Extract the (X, Y) coordinate from the center of the cell holding the provided text.  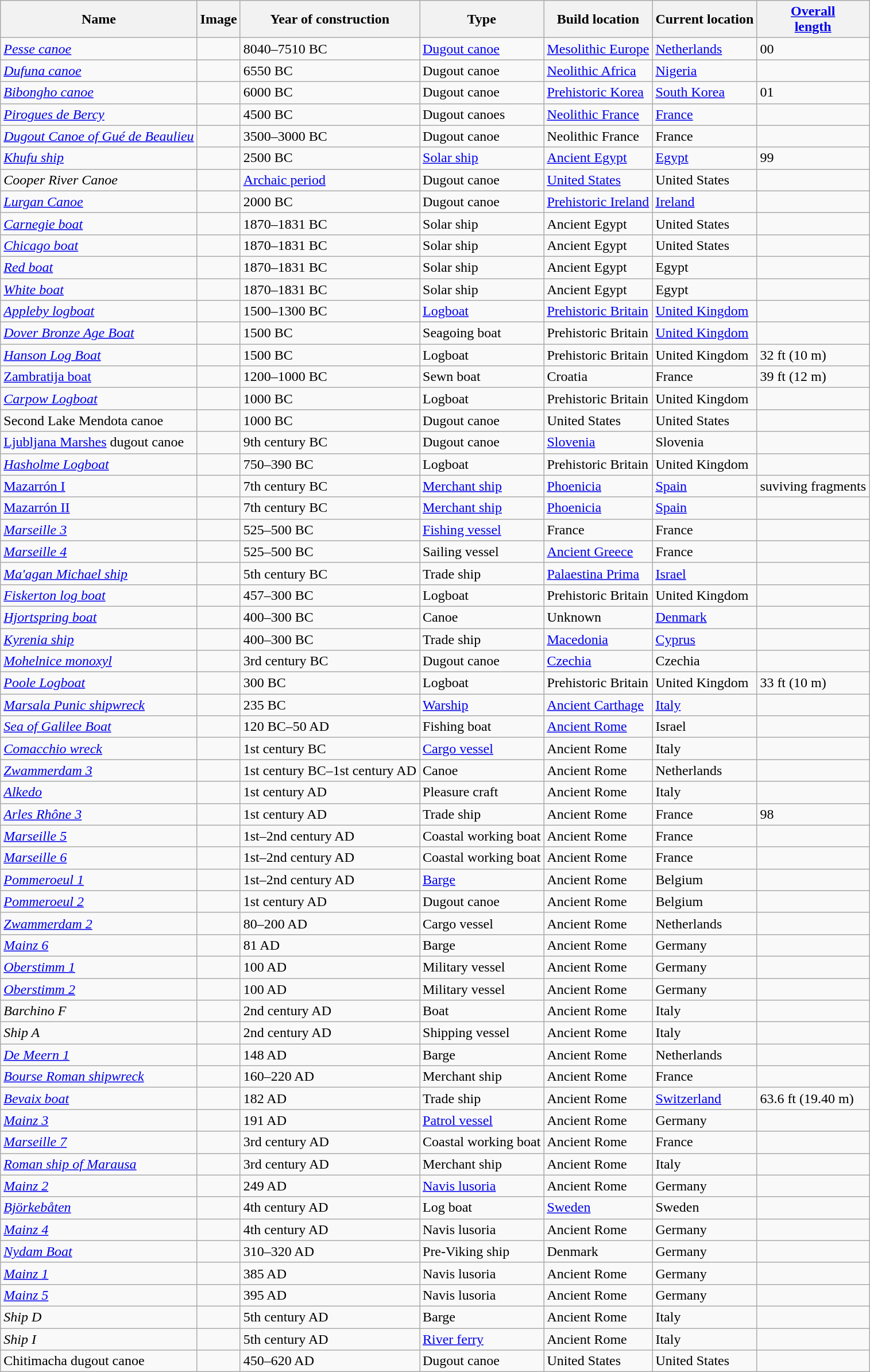
Mainz 2 (99, 1186)
450–620 AD (330, 1361)
suviving fragments (813, 486)
63.6 ft (19.40 m) (813, 1099)
Arles Rhône 3 (99, 814)
Switzerland (705, 1099)
Roman ship of Marausa (99, 1164)
Lurgan Canoe (99, 202)
Ireland (705, 202)
Cyprus (705, 639)
33 ft (10 m) (813, 683)
Hjortspring boat (99, 617)
Chicago boat (99, 245)
Marsala Punic shipwreck (99, 705)
Bevaix boat (99, 1099)
Zwammerdam 2 (99, 923)
Overalllength (813, 20)
00 (813, 49)
395 AD (330, 1295)
Boat (481, 1011)
Build location (598, 20)
Mesolithic Europe (598, 49)
Marseille 6 (99, 858)
Zambratija boat (99, 377)
Ljubljana Marshes dugout canoe (99, 442)
South Korea (705, 93)
Ma'agan Michael ship (99, 573)
235 BC (330, 705)
39 ft (12 m) (813, 377)
Dugout Canoe of Gué de Beaulieu (99, 136)
Appleby logboat (99, 311)
Cooper River Canoe (99, 180)
Second Lake Mendota canoe (99, 421)
Björkebåten (99, 1208)
Pommeroeul 1 (99, 880)
Warship (481, 705)
Ancient Greece (598, 552)
Prehistoric Ireland (598, 202)
1st century BC–1st century AD (330, 770)
81 AD (330, 945)
Name (99, 20)
Macedonia (598, 639)
Log boat (481, 1208)
Carpow Logboat (99, 399)
Image (218, 20)
Mainz 5 (99, 1295)
Pesse canoe (99, 49)
750–390 BC (330, 464)
Oberstimm 2 (99, 989)
Ancient Carthage (598, 705)
Oberstimm 1 (99, 967)
Hasholme Logboat (99, 464)
Croatia (598, 377)
Pommeroeul 2 (99, 901)
Pirogues de Bercy (99, 114)
Seagoing boat (481, 333)
Fishing boat (481, 727)
Mazarrón I (99, 486)
Sewn boat (481, 377)
Alkedo (99, 792)
99 (813, 158)
Year of construction (330, 20)
1st century BC (330, 749)
01 (813, 93)
Palaestina Prima (598, 573)
Nigeria (705, 71)
Barchino F (99, 1011)
Mainz 4 (99, 1230)
Pre-Viking ship (481, 1251)
6000 BC (330, 93)
4500 BC (330, 114)
Neolithic Africa (598, 71)
De Meern 1 (99, 1055)
8040–7510 BC (330, 49)
Chitimacha dugout canoe (99, 1361)
Dufuna canoe (99, 71)
Marseille 5 (99, 836)
Dover Bronze Age Boat (99, 333)
White boat (99, 289)
Poole Logboat (99, 683)
Patrol vessel (481, 1120)
182 AD (330, 1099)
Hanson Log Boat (99, 355)
Mainz 3 (99, 1120)
Comacchio wreck (99, 749)
9th century BC (330, 442)
2000 BC (330, 202)
Bibongho canoe (99, 93)
1500–1300 BC (330, 311)
Red boat (99, 267)
249 AD (330, 1186)
Kyrenia ship (99, 639)
98 (813, 814)
Sailing vessel (481, 552)
Ship I (99, 1339)
Ship A (99, 1033)
120 BC–50 AD (330, 727)
310–320 AD (330, 1251)
Prehistoric Korea (598, 93)
Fiskerton log boat (99, 595)
32 ft (10 m) (813, 355)
Mazarrón II (99, 508)
Marseille 7 (99, 1142)
Mainz 1 (99, 1273)
300 BC (330, 683)
Shipping vessel (481, 1033)
Unknown (598, 617)
Bourse Roman shipwreck (99, 1077)
385 AD (330, 1273)
Fishing vessel (481, 530)
Sea of Galilee Boat (99, 727)
Zwammerdam 3 (99, 770)
Dugout canoes (481, 114)
3rd century BC (330, 661)
160–220 AD (330, 1077)
3500–3000 BC (330, 136)
Ship D (99, 1317)
5th century BC (330, 573)
Mainz 6 (99, 945)
Carnegie boat (99, 223)
148 AD (330, 1055)
191 AD (330, 1120)
Archaic period (330, 180)
Pleasure craft (481, 792)
Nydam Boat (99, 1251)
6550 BC (330, 71)
457–300 BC (330, 595)
Marseille 3 (99, 530)
Marseille 4 (99, 552)
Type (481, 20)
Khufu ship (99, 158)
River ferry (481, 1339)
80–200 AD (330, 923)
Current location (705, 20)
Mohelnice monoxyl (99, 661)
2500 BC (330, 158)
1200–1000 BC (330, 377)
